Provide the (x, y) coordinate of the cell's center where the given text is located.  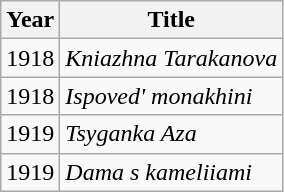
Dama s kameliiami (172, 172)
Year (30, 20)
Title (172, 20)
Ispoved' monakhini (172, 96)
Tsyganka Aza (172, 134)
Kniazhna Tarakanova (172, 58)
